From the cell containing the given text, extract its center point as [x, y] coordinate. 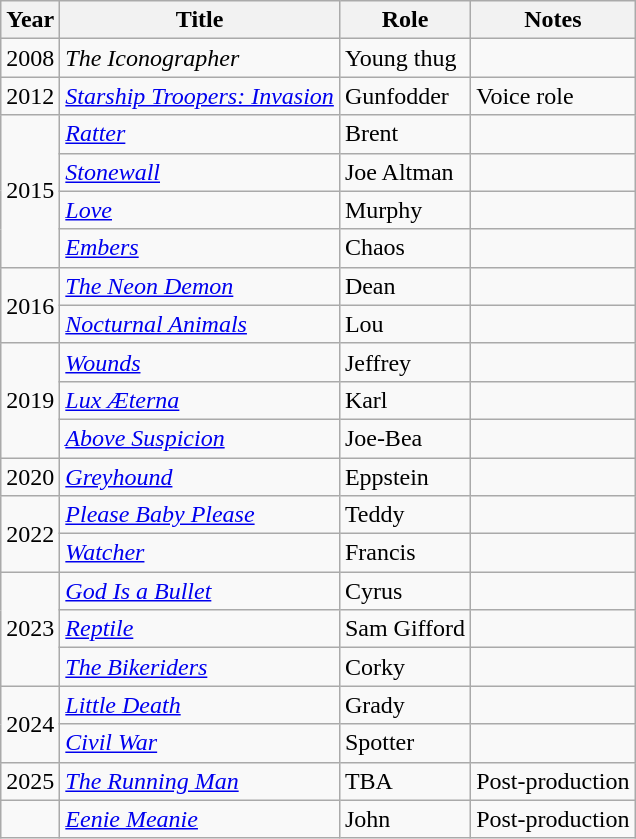
Lou [404, 324]
Love [200, 210]
Eenie Meanie [200, 819]
Starship Troopers: Invasion [200, 96]
2008 [30, 58]
2016 [30, 305]
Little Death [200, 705]
2025 [30, 781]
Stonewall [200, 172]
Notes [553, 20]
Voice role [553, 96]
Teddy [404, 515]
Reptile [200, 629]
2023 [30, 629]
Nocturnal Animals [200, 324]
Greyhound [200, 477]
Please Baby Please [200, 515]
God Is a Bullet [200, 591]
Dean [404, 286]
2024 [30, 724]
The Neon Demon [200, 286]
2019 [30, 400]
Civil War [200, 743]
2022 [30, 534]
Corky [404, 667]
Role [404, 20]
Grady [404, 705]
TBA [404, 781]
Spotter [404, 743]
The Bikeriders [200, 667]
Brent [404, 134]
Lux Æterna [200, 400]
Cyrus [404, 591]
Year [30, 20]
John [404, 819]
Murphy [404, 210]
Title [200, 20]
Eppstein [404, 477]
Joe Altman [404, 172]
The Running Man [200, 781]
Francis [404, 553]
Joe-Bea [404, 438]
Jeffrey [404, 362]
Chaos [404, 248]
Sam Gifford [404, 629]
Wounds [200, 362]
The Iconographer [200, 58]
Ratter [200, 134]
Above Suspicion [200, 438]
Karl [404, 400]
Embers [200, 248]
Watcher [200, 553]
Young thug [404, 58]
2012 [30, 96]
Gunfodder [404, 96]
2015 [30, 191]
2020 [30, 477]
